Locate the cell with the specified text and output its (X, Y) center coordinate. 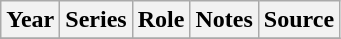
Series (96, 20)
Source (298, 20)
Year (30, 20)
Role (161, 20)
Notes (224, 20)
